Locate the cell with the specified text and output its [x, y] center coordinate. 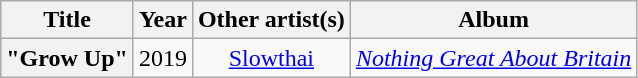
2019 [162, 58]
Title [68, 20]
"Grow Up" [68, 58]
Year [162, 20]
Other artist(s) [271, 20]
Nothing Great About Britain [493, 58]
Slowthai [271, 58]
Album [493, 20]
